Extract the [X, Y] coordinate from the center of the cell holding the provided text.  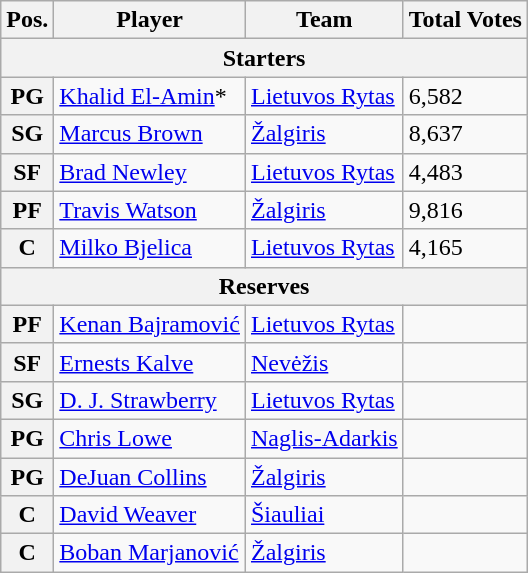
4,483 [465, 172]
Nevėžis [324, 362]
Team [324, 20]
Marcus Brown [150, 134]
Reserves [264, 286]
Chris Lowe [150, 438]
D. J. Strawberry [150, 400]
Khalid El-Amin* [150, 96]
Ernests Kalve [150, 362]
Boban Marjanović [150, 553]
8,637 [465, 134]
Travis Watson [150, 210]
Naglis-Adarkis [324, 438]
Pos. [28, 20]
David Weaver [150, 515]
Brad Newley [150, 172]
Player [150, 20]
DeJuan Collins [150, 477]
4,165 [465, 248]
9,816 [465, 210]
Total Votes [465, 20]
Milko Bjelica [150, 248]
Šiauliai [324, 515]
Starters [264, 58]
Kenan Bajramović [150, 324]
6,582 [465, 96]
